Provide the [X, Y] coordinate of the cell's center where the given text is located.  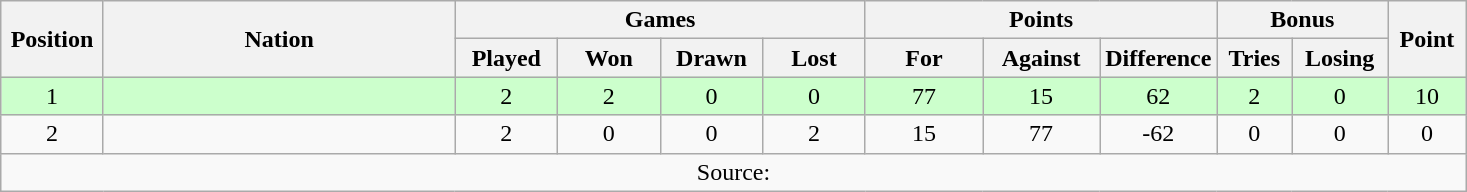
Played [506, 58]
Position [52, 39]
Points [1041, 20]
Lost [814, 58]
Against [1040, 58]
Point [1427, 39]
Won [610, 58]
62 [1158, 96]
1 [52, 96]
Drawn [712, 58]
-62 [1158, 134]
For [924, 58]
Difference [1158, 58]
10 [1427, 96]
Source: [734, 172]
Nation [279, 39]
Bonus [1302, 20]
Losing [1340, 58]
Games [660, 20]
Tries [1254, 58]
